From the cell containing the given text, extract its center point as [X, Y] coordinate. 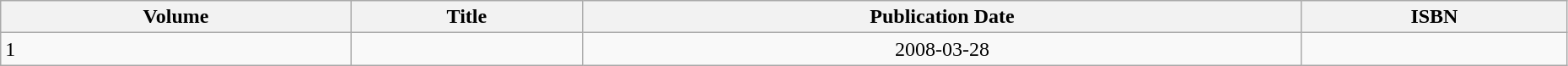
2008-03-28 [941, 49]
Title [466, 17]
1 [176, 49]
Volume [176, 17]
Publication Date [941, 17]
ISBN [1434, 17]
